Return [X, Y] of the center of cell containing provided text 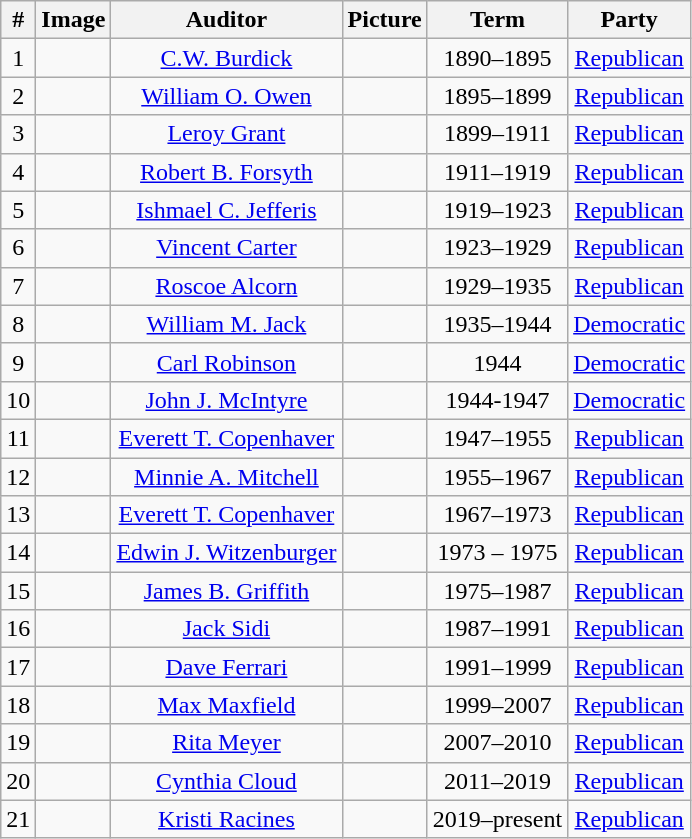
15 [18, 591]
1967–1973 [497, 515]
Dave Ferrari [226, 667]
1987–1991 [497, 629]
James B. Griffith [226, 591]
11 [18, 438]
1923–1929 [497, 248]
Vincent Carter [226, 248]
Edwin J. Witzenburger [226, 553]
21 [18, 819]
# [18, 20]
19 [18, 743]
1911–1919 [497, 172]
John J. McIntyre [226, 400]
Auditor [226, 20]
Leroy Grant [226, 134]
1935–1944 [497, 324]
1899–1911 [497, 134]
Minnie A. Mitchell [226, 477]
William M. Jack [226, 324]
1947–1955 [497, 438]
2019–present [497, 819]
2007–2010 [497, 743]
Rita Meyer [226, 743]
Ishmael C. Jefferis [226, 210]
12 [18, 477]
Kristi Racines [226, 819]
Cynthia Cloud [226, 781]
2011–2019 [497, 781]
18 [18, 705]
20 [18, 781]
1955–1967 [497, 477]
7 [18, 286]
Image [74, 20]
2 [18, 96]
C.W. Burdick [226, 58]
9 [18, 362]
Carl Robinson [226, 362]
Term [497, 20]
Max Maxfield [226, 705]
1975–1987 [497, 591]
3 [18, 134]
1929–1935 [497, 286]
4 [18, 172]
Robert B. Forsyth [226, 172]
1999–2007 [497, 705]
Party [630, 20]
14 [18, 553]
Roscoe Alcorn [226, 286]
13 [18, 515]
6 [18, 248]
1991–1999 [497, 667]
1944-1947 [497, 400]
10 [18, 400]
1890–1895 [497, 58]
1944 [497, 362]
1895–1899 [497, 96]
5 [18, 210]
1 [18, 58]
1973 – 1975 [497, 553]
16 [18, 629]
Jack Sidi [226, 629]
Picture [384, 20]
1919–1923 [497, 210]
8 [18, 324]
William O. Owen [226, 96]
17 [18, 667]
